Scan for the cell matching the given text and deliver its (x, y) coordinate at center. 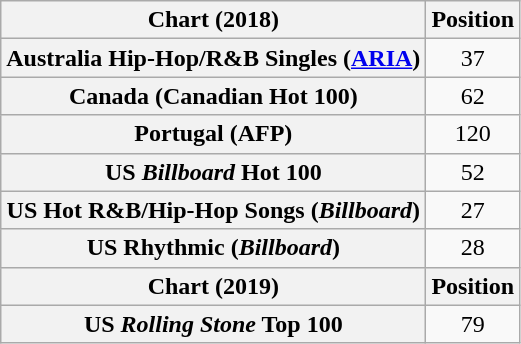
Chart (2018) (214, 20)
US Hot R&B/Hip-Hop Songs (Billboard) (214, 210)
Canada (Canadian Hot 100) (214, 96)
US Billboard Hot 100 (214, 172)
62 (473, 96)
28 (473, 248)
79 (473, 324)
Portugal (AFP) (214, 134)
27 (473, 210)
52 (473, 172)
US Rhythmic (Billboard) (214, 248)
Chart (2019) (214, 286)
US Rolling Stone Top 100 (214, 324)
37 (473, 58)
120 (473, 134)
Australia Hip-Hop/R&B Singles (ARIA) (214, 58)
